From the cell containing the given text, extract its center point as (X, Y) coordinate. 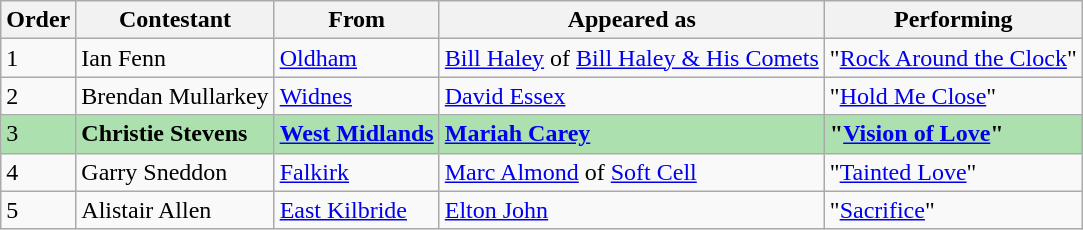
David Essex (632, 96)
From (356, 20)
Falkirk (356, 172)
"Vision of Love" (953, 134)
"Sacrifice" (953, 210)
1 (38, 58)
Widnes (356, 96)
Ian Fenn (175, 58)
Elton John (632, 210)
Appeared as (632, 20)
2 (38, 96)
5 (38, 210)
Brendan Mullarkey (175, 96)
West Midlands (356, 134)
4 (38, 172)
Marc Almond of Soft Cell (632, 172)
Bill Haley of Bill Haley & His Comets (632, 58)
Garry Sneddon (175, 172)
Christie Stevens (175, 134)
Order (38, 20)
3 (38, 134)
"Rock Around the Clock" (953, 58)
"Tainted Love" (953, 172)
Oldham (356, 58)
Contestant (175, 20)
Mariah Carey (632, 134)
East Kilbride (356, 210)
Alistair Allen (175, 210)
"Hold Me Close" (953, 96)
Performing (953, 20)
